For the text-containing cell, return its midpoint in [X, Y] coordinate format. 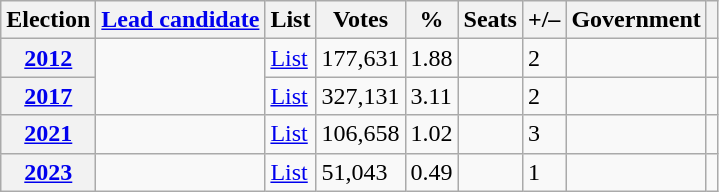
0.49 [432, 172]
3 [544, 134]
Lead candidate [180, 20]
Votes [360, 20]
51,043 [360, 172]
% [432, 20]
2012 [48, 58]
327,131 [360, 96]
106,658 [360, 134]
2017 [48, 96]
2023 [48, 172]
Government [636, 20]
3.11 [432, 96]
2021 [48, 134]
1.88 [432, 58]
+/– [544, 20]
1 [544, 172]
Election [48, 20]
177,631 [360, 58]
Seats [490, 20]
1.02 [432, 134]
